For the text-containing cell, return its midpoint in (x, y) coordinate format. 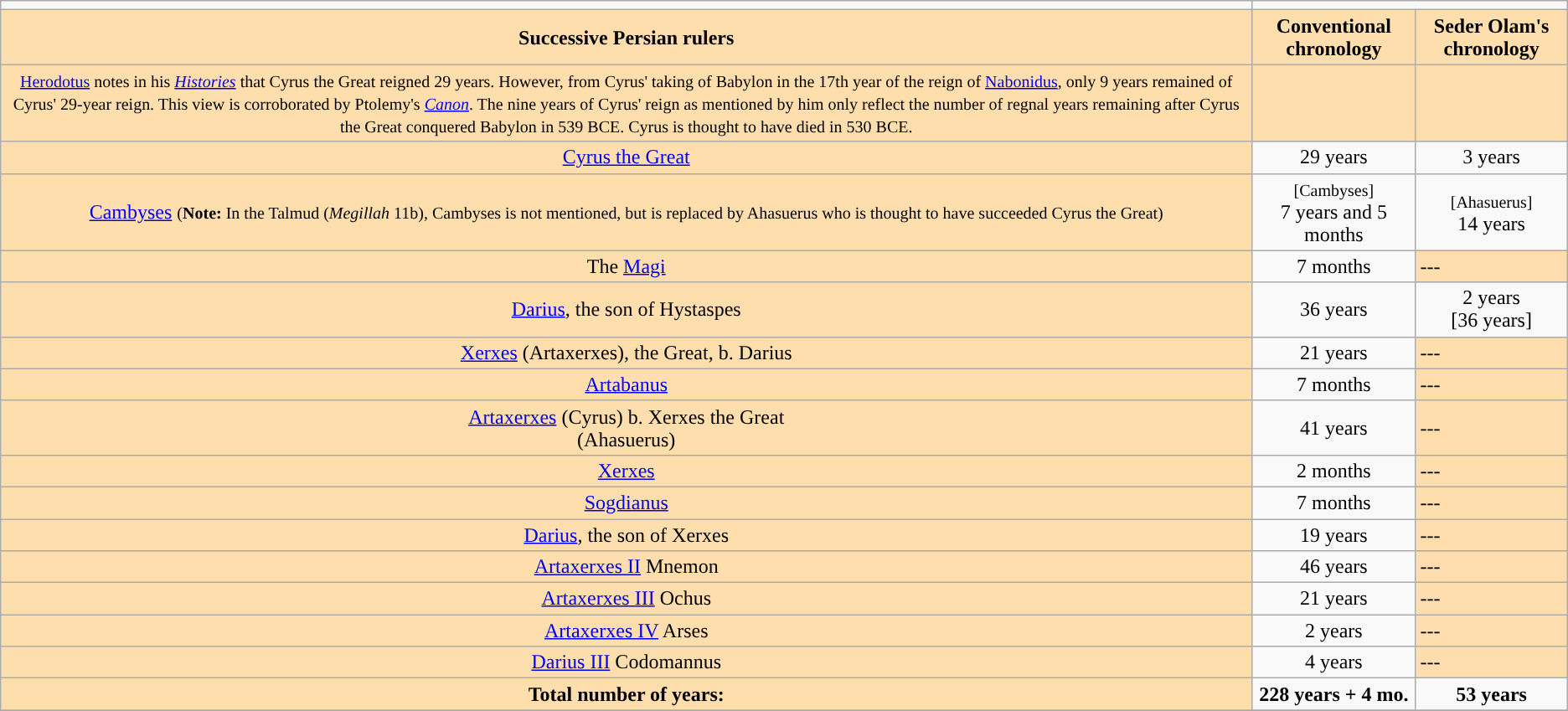
41 years (1333, 427)
[Ahasuerus]14 years (1491, 212)
53 years (1491, 694)
Cyrus the Great (627, 157)
Xerxes (627, 471)
Successive Persian rulers (627, 37)
19 years (1333, 535)
3 years (1491, 157)
2 years (1333, 631)
Xerxes (Artaxerxes), the Great, b. Darius (627, 353)
Total number of years: (627, 694)
Darius, the son of Xerxes (627, 535)
Artaxerxes II Mnemon (627, 567)
4 years (1333, 662)
Artaxerxes III Ochus (627, 599)
Artabanus (627, 384)
Darius III Codomannus (627, 662)
46 years (1333, 567)
36 years (1333, 310)
The Magi (627, 266)
Seder Olam's chronology (1491, 37)
2 years [36 years] (1491, 310)
Conventional chronology (1333, 37)
29 years (1333, 157)
Artaxerxes IV Arses (627, 631)
Darius, the son of Hystaspes (627, 310)
2 months (1333, 471)
228 years + 4 mo. (1333, 694)
[Cambyses]7 years and 5 months (1333, 212)
Artaxerxes (Cyrus) b. Xerxes the Great(Ahasuerus) (627, 427)
Sogdianus (627, 502)
